Extract the (X, Y) coordinate from the center of the cell holding the provided text.  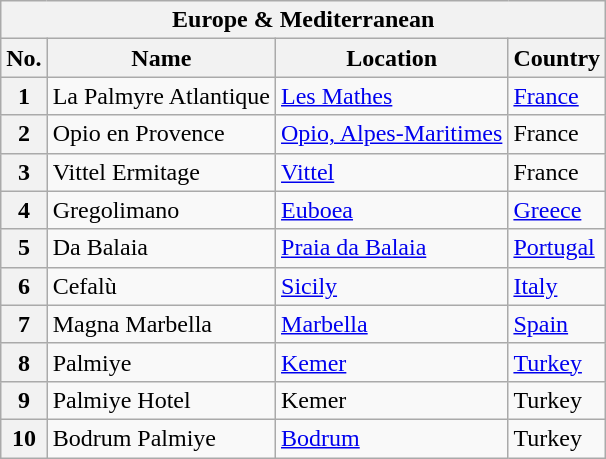
Da Balaia (161, 248)
Greece (557, 210)
Gregolimano (161, 210)
Opio, Alpes-Maritimes (392, 134)
La Palmyre Atlantique (161, 96)
6 (24, 286)
Spain (557, 324)
No. (24, 58)
Bodrum (392, 438)
Bodrum Palmiye (161, 438)
1 (24, 96)
Euboea (392, 210)
7 (24, 324)
10 (24, 438)
Opio en Provence (161, 134)
Palmiye (161, 362)
Cefalù (161, 286)
4 (24, 210)
Location (392, 58)
Country (557, 58)
Name (161, 58)
Magna Marbella (161, 324)
2 (24, 134)
Praia da Balaia (392, 248)
Vittel Ermitage (161, 172)
Les Mathes (392, 96)
Marbella (392, 324)
Europe & Mediterranean (304, 20)
3 (24, 172)
Italy (557, 286)
Palmiye Hotel (161, 400)
8 (24, 362)
Portugal (557, 248)
Sicily (392, 286)
Vittel (392, 172)
9 (24, 400)
5 (24, 248)
